Detect which cell encompasses the target text, then output its [X, Y] center coordinate. 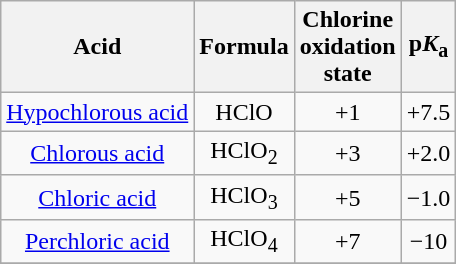
HClO3 [244, 197]
pKa [428, 47]
−1.0 [428, 197]
Chlorineoxidationstate [348, 47]
HClO [244, 112]
Chloric acid [98, 197]
+5 [348, 197]
Acid [98, 47]
HClO2 [244, 153]
Hypochlorous acid [98, 112]
+3 [348, 153]
−10 [428, 242]
Chlorous acid [98, 153]
Perchloric acid [98, 242]
HClO4 [244, 242]
+2.0 [428, 153]
+1 [348, 112]
+7.5 [428, 112]
Formula [244, 47]
+7 [348, 242]
